For the text-containing cell, return its midpoint in [x, y] coordinate format. 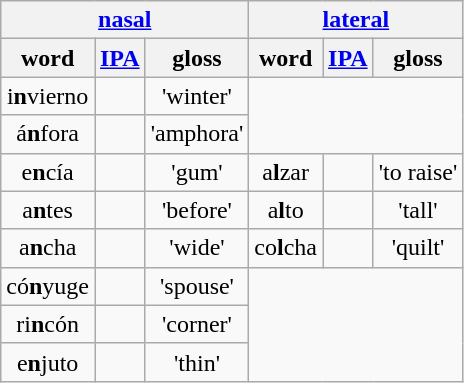
'spouse' [197, 286]
alto [286, 210]
enjuto [48, 362]
encía [48, 172]
'gum' [197, 172]
'to raise' [418, 172]
alzar [286, 172]
ánfora [48, 134]
'corner' [197, 324]
'quilt' [418, 248]
rincón [48, 324]
colcha [286, 248]
'tall' [418, 210]
antes [48, 210]
'thin' [197, 362]
'wide' [197, 248]
'amphora' [197, 134]
'before' [197, 210]
nasal [125, 20]
invierno [48, 96]
lateral [356, 20]
ancha [48, 248]
'winter' [197, 96]
cónyuge [48, 286]
